From the cell containing the given text, extract its center point as (x, y) coordinate. 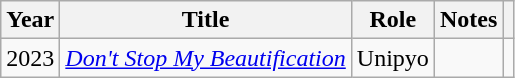
2023 (30, 58)
Title (206, 20)
Unipyo (392, 58)
Don't Stop My Beautification (206, 58)
Year (30, 20)
Notes (468, 20)
Role (392, 20)
